Extract the [X, Y] coordinate from the center of the cell holding the provided text.  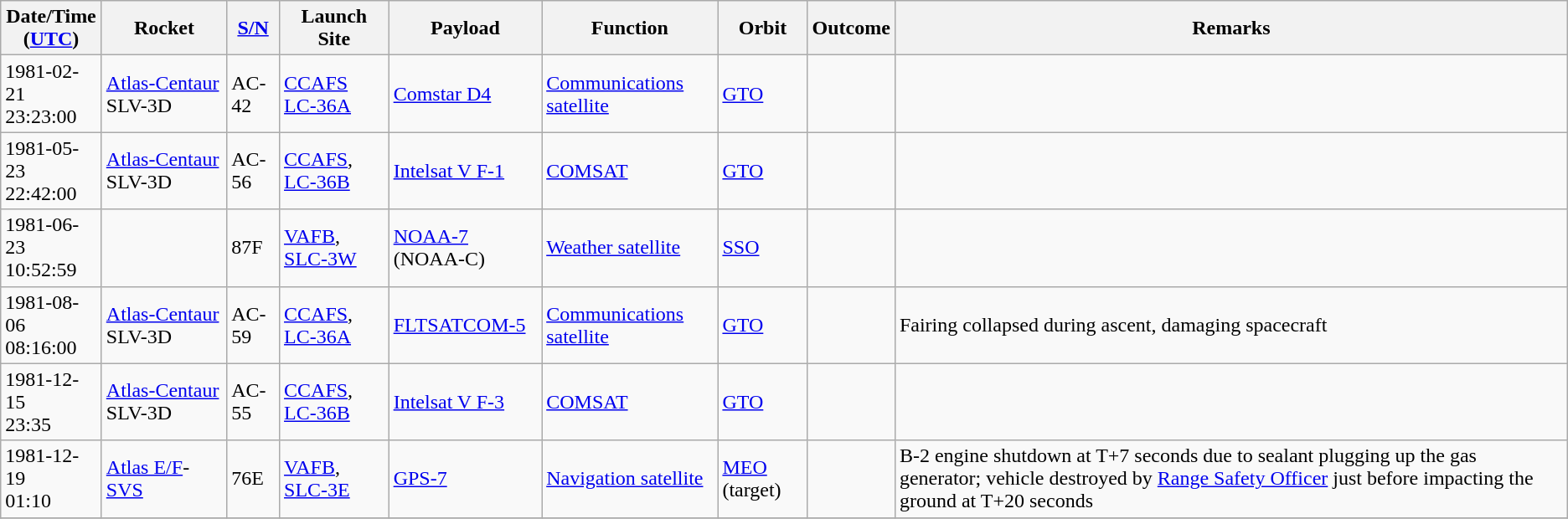
Comstar D4 [466, 94]
Outcome [851, 28]
VAFB, SLC-3E [335, 479]
VAFB, SLC-3W [335, 248]
SSO [762, 248]
1981-12-1523:35 [52, 402]
Fairing collapsed during ascent, damaging spacecraft [1231, 325]
AC-42 [253, 94]
GPS-7 [466, 479]
NOAA-7 (NOAA-C) [466, 248]
Intelsat V F-1 [466, 171]
Remarks [1231, 28]
Atlas E/F-SVS [164, 479]
Orbit [762, 28]
76E [253, 479]
Launch Site [335, 28]
Payload [466, 28]
1981-06-2310:52:59 [52, 248]
Navigation satellite [630, 479]
AC-59 [253, 325]
1981-08-0608:16:00 [52, 325]
1981-02-2123:23:00 [52, 94]
CCAFS LC-36A [335, 94]
1981-12-1901:10 [52, 479]
Intelsat V F-3 [466, 402]
Date/Time(UTC) [52, 28]
Rocket [164, 28]
1981-05-2322:42:00 [52, 171]
MEO (target) [762, 479]
AC-56 [253, 171]
AC-55 [253, 402]
87F [253, 248]
CCAFS, LC-36A [335, 325]
S/N [253, 28]
Weather satellite [630, 248]
FLTSATCOM-5 [466, 325]
Function [630, 28]
